Search for the cell housing the specified text and yield its [X, Y] center coordinate. 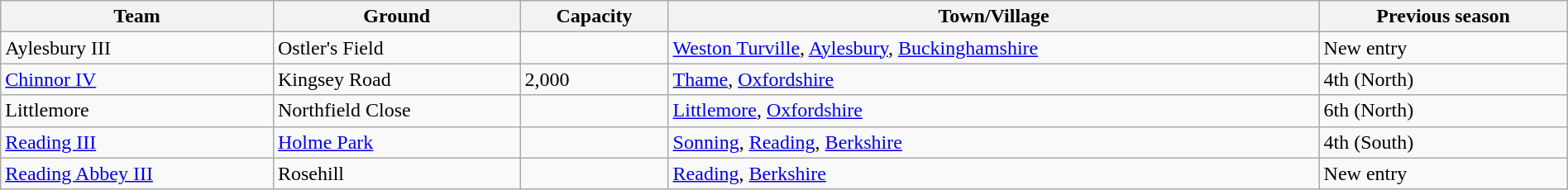
Ostler's Field [396, 48]
2,000 [594, 79]
Previous season [1443, 17]
Aylesbury III [137, 48]
4th (South) [1443, 142]
Team [137, 17]
Kingsey Road [396, 79]
Littlemore, Oxfordshire [994, 111]
Weston Turville, Aylesbury, Buckinghamshire [994, 48]
Rosehill [396, 173]
Holme Park [396, 142]
Northfield Close [396, 111]
Reading, Berkshire [994, 173]
Capacity [594, 17]
4th (North) [1443, 79]
Town/Village [994, 17]
6th (North) [1443, 111]
Thame, Oxfordshire [994, 79]
Chinnor IV [137, 79]
Reading III [137, 142]
Ground [396, 17]
Littlemore [137, 111]
Reading Abbey III [137, 173]
Sonning, Reading, Berkshire [994, 142]
